Pinpoint the cell where the given text exists, returning its [x, y] midpoint coordinate. 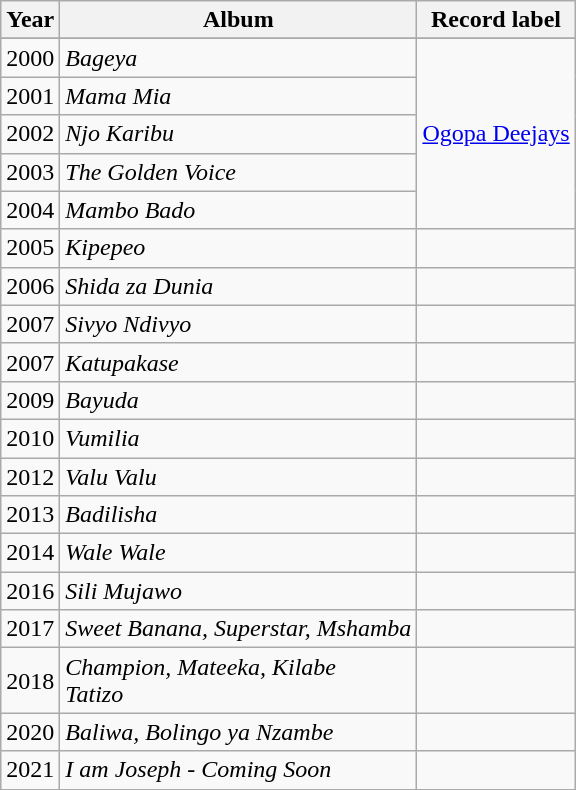
Year [30, 20]
Ogopa Deejays [496, 134]
2017 [30, 629]
Baliwa, Bolingo ya Nzambe [238, 732]
2005 [30, 248]
Mambo Bado [238, 210]
The Golden Voice [238, 172]
2016 [30, 591]
Record label [496, 20]
2009 [30, 400]
2004 [30, 210]
Champion, Mateeka, KilabeTatizo [238, 680]
2002 [30, 134]
Badilisha [238, 515]
2018 [30, 680]
2021 [30, 770]
2006 [30, 286]
Valu Valu [238, 477]
2003 [30, 172]
2020 [30, 732]
2013 [30, 515]
2001 [30, 96]
Katupakase [238, 362]
Kipepeo [238, 248]
Bayuda [238, 400]
2000 [30, 58]
Shida za Dunia [238, 286]
Sivyo Ndivyo [238, 324]
Mama Mia [238, 96]
2010 [30, 438]
2012 [30, 477]
Sili Mujawo [238, 591]
Sweet Banana, Superstar, Mshamba [238, 629]
Vumilia [238, 438]
Bageya [238, 58]
I am Joseph - Coming Soon [238, 770]
2014 [30, 553]
Njo Karibu [238, 134]
Wale Wale [238, 553]
Album [238, 20]
